From the cell containing the given text, extract its center point as [x, y] coordinate. 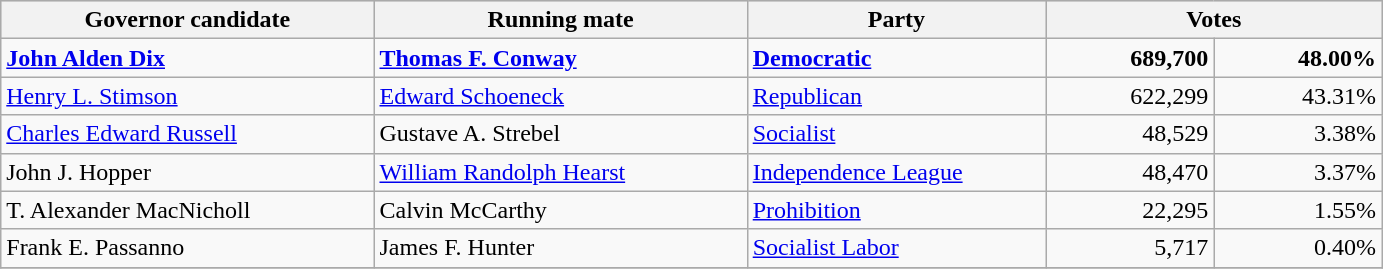
Party [896, 20]
James F. Hunter [560, 248]
Votes [1214, 20]
Henry L. Stimson [188, 96]
Thomas F. Conway [560, 58]
22,295 [1130, 210]
43.31% [1298, 96]
48.00% [1298, 58]
Governor candidate [188, 20]
622,299 [1130, 96]
William Randolph Hearst [560, 172]
1.55% [1298, 210]
Calvin McCarthy [560, 210]
Edward Schoeneck [560, 96]
Socialist Labor [896, 248]
3.37% [1298, 172]
Charles Edward Russell [188, 134]
689,700 [1130, 58]
48,470 [1130, 172]
Running mate [560, 20]
Gustave A. Strebel [560, 134]
3.38% [1298, 134]
T. Alexander MacNicholl [188, 210]
Socialist [896, 134]
John J. Hopper [188, 172]
Prohibition [896, 210]
Frank E. Passanno [188, 248]
Democratic [896, 58]
0.40% [1298, 248]
Independence League [896, 172]
Republican [896, 96]
John Alden Dix [188, 58]
48,529 [1130, 134]
5,717 [1130, 248]
